Output the [x, y] coordinate of the center of the cell containing the given text.  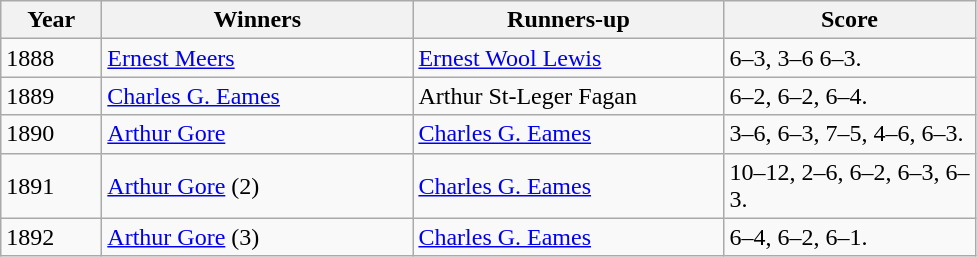
10–12, 2–6, 6–2, 6–3, 6–3. [850, 186]
6–2, 6–2, 6–4. [850, 96]
Runners-up [568, 20]
Score [850, 20]
3–6, 6–3, 7–5, 4–6, 6–3. [850, 134]
Ernest Wool Lewis [568, 58]
1892 [52, 237]
Arthur St-Leger Fagan [568, 96]
6–3, 3–6 6–3. [850, 58]
Ernest Meers [258, 58]
Arthur Gore [258, 134]
1891 [52, 186]
Arthur Gore (3) [258, 237]
6–4, 6–2, 6–1. [850, 237]
1888 [52, 58]
Arthur Gore (2) [258, 186]
1890 [52, 134]
Winners [258, 20]
1889 [52, 96]
Year [52, 20]
